For the text-containing cell, return its midpoint in [x, y] coordinate format. 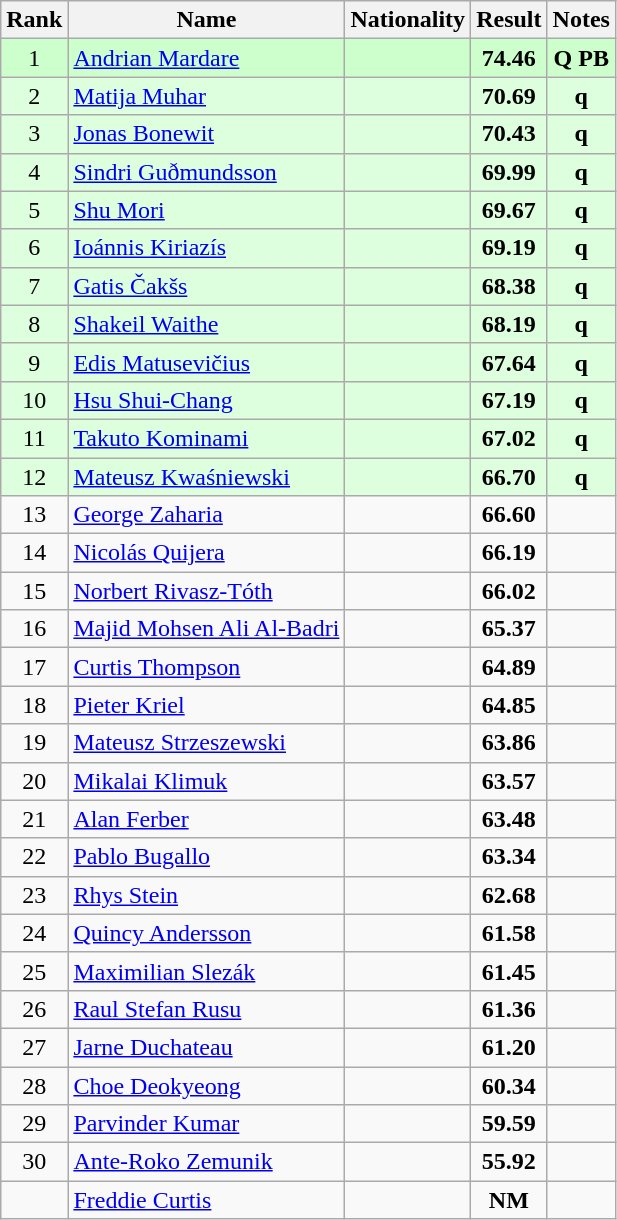
67.19 [509, 400]
Choe Deokyeong [206, 1085]
66.19 [509, 553]
Parvinder Kumar [206, 1124]
66.70 [509, 477]
Gatis Čakšs [206, 286]
Notes [581, 20]
Hsu Shui-Chang [206, 400]
23 [34, 895]
6 [34, 248]
2 [34, 96]
67.02 [509, 438]
Nicolás Quijera [206, 553]
61.20 [509, 1047]
64.89 [509, 667]
70.43 [509, 134]
Rank [34, 20]
62.68 [509, 895]
19 [34, 743]
59.59 [509, 1124]
69.67 [509, 210]
Pablo Bugallo [206, 857]
Matija Muhar [206, 96]
Mikalai Klimuk [206, 781]
Nationality [408, 20]
Sindri Guðmundsson [206, 172]
Takuto Kominami [206, 438]
Ante-Roko Zemunik [206, 1162]
Andrian Mardare [206, 58]
63.86 [509, 743]
13 [34, 515]
30 [34, 1162]
69.99 [509, 172]
Quincy Andersson [206, 933]
68.38 [509, 286]
Jarne Duchateau [206, 1047]
Raul Stefan Rusu [206, 1009]
61.45 [509, 971]
Mateusz Strzeszewski [206, 743]
26 [34, 1009]
10 [34, 400]
69.19 [509, 248]
20 [34, 781]
4 [34, 172]
Curtis Thompson [206, 667]
64.85 [509, 705]
1 [34, 58]
5 [34, 210]
7 [34, 286]
3 [34, 134]
Name [206, 20]
63.34 [509, 857]
Mateusz Kwaśniewski [206, 477]
Ioánnis Kiriazís [206, 248]
16 [34, 629]
17 [34, 667]
74.46 [509, 58]
Shu Mori [206, 210]
Jonas Bonewit [206, 134]
24 [34, 933]
21 [34, 819]
18 [34, 705]
61.58 [509, 933]
Maximilian Slezák [206, 971]
68.19 [509, 324]
63.57 [509, 781]
Rhys Stein [206, 895]
27 [34, 1047]
George Zaharia [206, 515]
12 [34, 477]
65.37 [509, 629]
Q PB [581, 58]
66.60 [509, 515]
15 [34, 591]
60.34 [509, 1085]
Result [509, 20]
Majid Mohsen Ali Al-Badri [206, 629]
66.02 [509, 591]
55.92 [509, 1162]
22 [34, 857]
8 [34, 324]
9 [34, 362]
Shakeil Waithe [206, 324]
Edis Matusevičius [206, 362]
61.36 [509, 1009]
Alan Ferber [206, 819]
25 [34, 971]
11 [34, 438]
Freddie Curtis [206, 1200]
70.69 [509, 96]
14 [34, 553]
29 [34, 1124]
Pieter Kriel [206, 705]
NM [509, 1200]
67.64 [509, 362]
63.48 [509, 819]
28 [34, 1085]
Norbert Rivasz-Tóth [206, 591]
